Extract the (x, y) coordinate from the center of the cell holding the provided text.  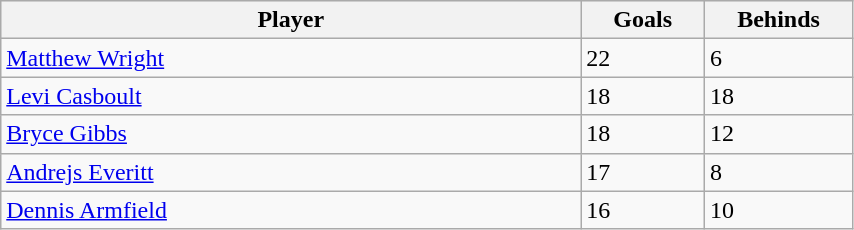
22 (643, 58)
16 (643, 210)
17 (643, 172)
Andrejs Everitt (291, 172)
Matthew Wright (291, 58)
8 (779, 172)
Behinds (779, 20)
12 (779, 134)
Dennis Armfield (291, 210)
Bryce Gibbs (291, 134)
Player (291, 20)
Goals (643, 20)
6 (779, 58)
10 (779, 210)
Levi Casboult (291, 96)
